For the text-containing cell, return its midpoint in (X, Y) coordinate format. 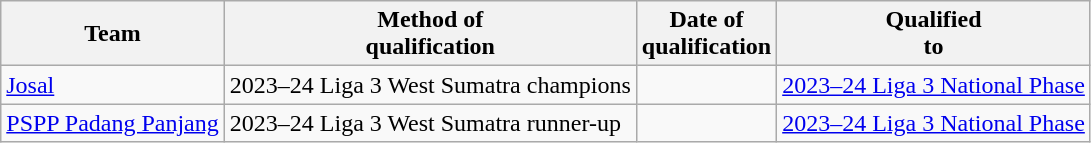
Method of qualification (430, 34)
PSPP Padang Panjang (113, 123)
Josal (113, 85)
2023–24 Liga 3 West Sumatra runner-up (430, 123)
Qualified to (934, 34)
Team (113, 34)
2023–24 Liga 3 West Sumatra champions (430, 85)
Date of qualification (706, 34)
